Return the (x, y) coordinate for the center point of the cell that contains the specified text.  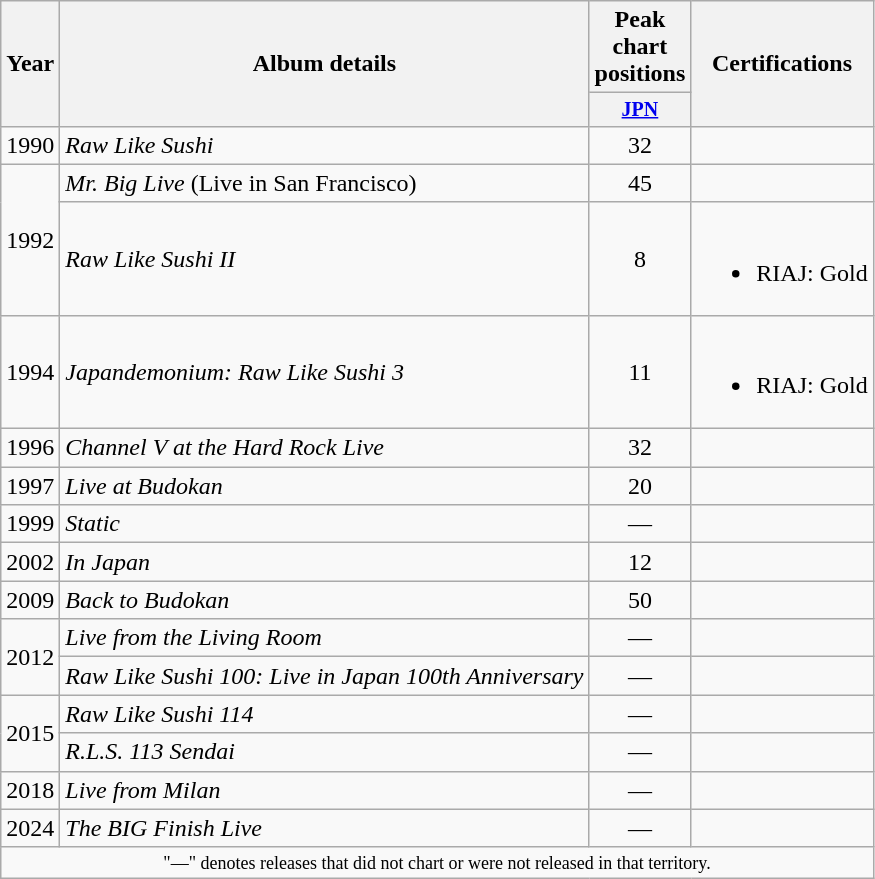
2018 (30, 790)
2002 (30, 562)
The BIG Finish Live (324, 828)
8 (640, 258)
Static (324, 524)
2024 (30, 828)
Back to Budokan (324, 600)
"—" denotes releases that did not chart or were not released in that territory. (437, 862)
45 (640, 183)
20 (640, 486)
12 (640, 562)
Live from Milan (324, 790)
Peak chart positions (640, 47)
Mr. Big Live (Live in San Francisco) (324, 183)
In Japan (324, 562)
2015 (30, 733)
Raw Like Sushi II (324, 258)
Raw Like Sushi 100: Live in Japan 100th Anniversary (324, 676)
Album details (324, 64)
Channel V at the Hard Rock Live (324, 448)
Year (30, 64)
Japandemonium: Raw Like Sushi 3 (324, 372)
1997 (30, 486)
11 (640, 372)
JPN (640, 110)
1994 (30, 372)
1996 (30, 448)
Raw Like Sushi (324, 145)
1990 (30, 145)
Raw Like Sushi 114 (324, 714)
1999 (30, 524)
2012 (30, 657)
R.L.S. 113 Sendai (324, 752)
1992 (30, 240)
Certifications (782, 64)
Live from the Living Room (324, 638)
2009 (30, 600)
Live at Budokan (324, 486)
50 (640, 600)
